Return the (x, y) coordinate for the center point of the cell that contains the specified text.  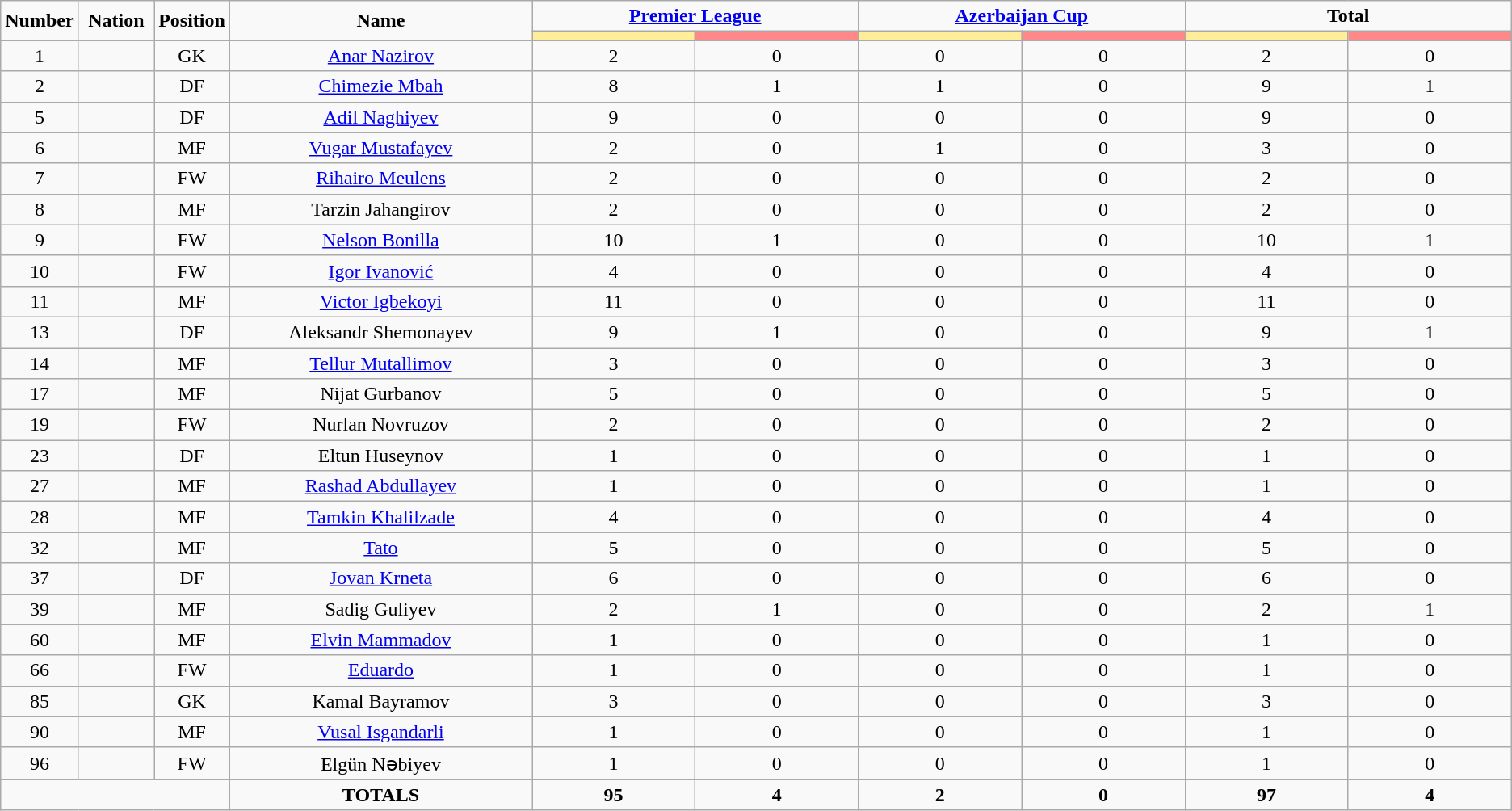
Rashad Abdullayev (380, 486)
39 (40, 609)
Nelson Bonilla (380, 240)
Victor Igbekoyi (380, 301)
23 (40, 456)
TOTALS (380, 795)
Tarzin Jahangirov (380, 209)
28 (40, 517)
19 (40, 425)
Vugar Mustafayev (380, 148)
Adil Naghiyev (380, 117)
Nurlan Novruzov (380, 425)
27 (40, 486)
Tato (380, 548)
17 (40, 394)
Igor Ivanović (380, 271)
Total (1348, 16)
96 (40, 763)
95 (613, 795)
Sadig Guliyev (380, 609)
13 (40, 332)
14 (40, 363)
85 (40, 701)
97 (1266, 795)
Rihairo Meulens (380, 179)
Eduardo (380, 670)
32 (40, 548)
Number (40, 21)
Name (380, 21)
66 (40, 670)
Premier League (695, 16)
Elvin Mammadov (380, 640)
Tellur Mutallimov (380, 363)
Elgün Nəbiyev (380, 763)
Position (192, 21)
60 (40, 640)
Nijat Gurbanov (380, 394)
7 (40, 179)
Azerbaijan Cup (1022, 16)
Nation (116, 21)
Chimezie Mbah (380, 86)
90 (40, 732)
Vusal Isgandarli (380, 732)
Tamkin Khalilzade (380, 517)
Kamal Bayramov (380, 701)
Aleksandr Shemonayev (380, 332)
Eltun Huseynov (380, 456)
Anar Nazirov (380, 56)
Jovan Krneta (380, 578)
37 (40, 578)
